Search for the cell housing the specified text and yield its (X, Y) center coordinate. 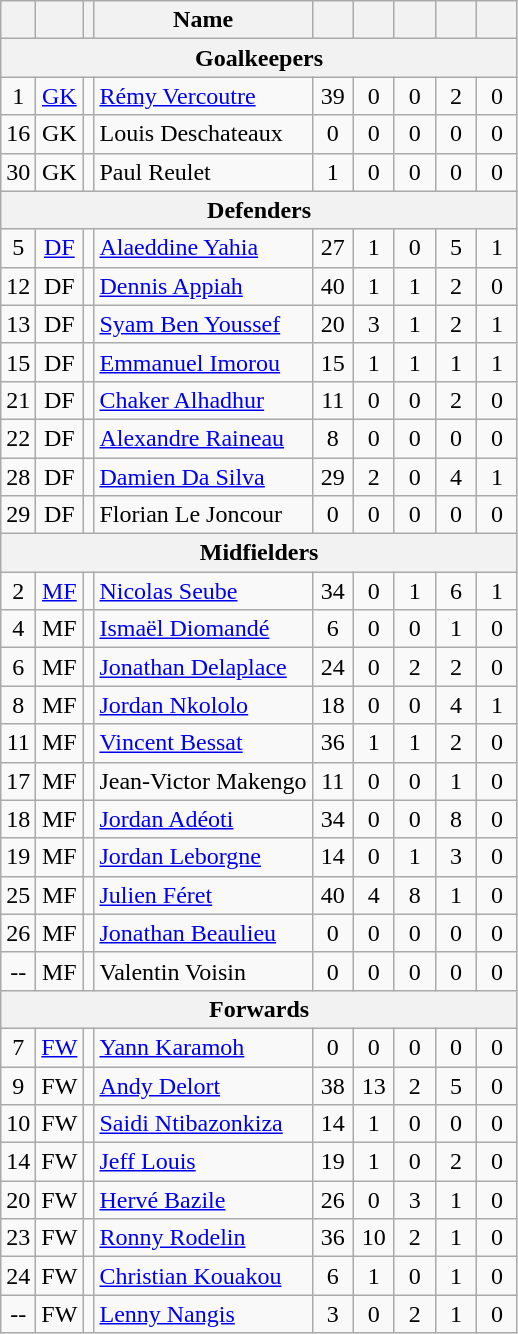
Midfielders (260, 553)
Jean-Victor Makengo (203, 781)
Saidi Ntibazonkiza (203, 1124)
Forwards (260, 1009)
Yann Karamoh (203, 1047)
Rémy Vercoutre (203, 96)
22 (18, 438)
Vincent Bessat (203, 743)
17 (18, 781)
Alaeddine Yahia (203, 248)
30 (18, 172)
Hervé Bazile (203, 1200)
39 (332, 96)
28 (18, 477)
27 (332, 248)
Jordan Leborgne (203, 857)
7 (18, 1047)
Jonathan Delaplace (203, 667)
Lenny Nangis (203, 1314)
Jordan Nkololo (203, 705)
Chaker Alhadhur (203, 400)
38 (332, 1085)
Syam Ben Youssef (203, 324)
Alexandre Raineau (203, 438)
16 (18, 134)
Florian Le Joncour (203, 515)
12 (18, 286)
25 (18, 895)
Ismaël Diomandé (203, 629)
Jonathan Beaulieu (203, 933)
Paul Reulet (203, 172)
Dennis Appiah (203, 286)
Ronny Rodelin (203, 1238)
Damien Da Silva (203, 477)
Name (203, 20)
Nicolas Seube (203, 591)
Louis Deschateaux (203, 134)
21 (18, 400)
Defenders (260, 210)
Goalkeepers (260, 58)
23 (18, 1238)
Andy Delort (203, 1085)
Jordan Adéoti (203, 819)
Julien Féret (203, 895)
Emmanuel Imorou (203, 362)
Christian Kouakou (203, 1276)
Valentin Voisin (203, 971)
Jeff Louis (203, 1162)
9 (18, 1085)
